Detect which cell encompasses the target text, then output its (x, y) center coordinate. 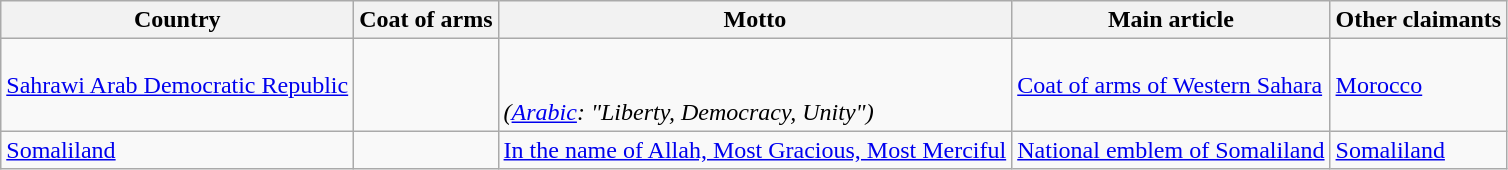
Morocco (1418, 85)
National emblem of Somaliland (1171, 150)
Main article (1171, 20)
Other claimants (1418, 20)
(Arabic: "Liberty, Democracy, Unity") (755, 85)
Sahrawi Arab Democratic Republic (178, 85)
Coat of arms (426, 20)
Motto (755, 20)
In the name of Allah, Most Gracious, Most Merciful (755, 150)
Country (178, 20)
Coat of arms of Western Sahara (1171, 85)
